Detect which cell encompasses the target text, then output its (x, y) center coordinate. 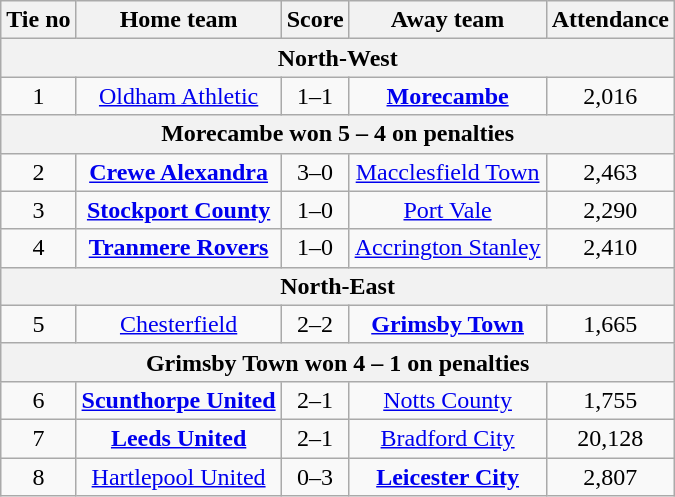
Macclesfield Town (448, 172)
1–1 (315, 96)
2,016 (610, 96)
Bradford City (448, 438)
1 (38, 96)
6 (38, 400)
North-West (338, 58)
Leeds United (178, 438)
1,665 (610, 324)
7 (38, 438)
Attendance (610, 20)
5 (38, 324)
Home team (178, 20)
Morecambe (448, 96)
Stockport County (178, 210)
Notts County (448, 400)
2,463 (610, 172)
3–0 (315, 172)
North-East (338, 286)
Port Vale (448, 210)
2,807 (610, 477)
Scunthorpe United (178, 400)
Crewe Alexandra (178, 172)
Away team (448, 20)
Grimsby Town (448, 324)
Grimsby Town won 4 – 1 on penalties (338, 362)
Hartlepool United (178, 477)
Tie no (38, 20)
2–2 (315, 324)
20,128 (610, 438)
2,410 (610, 248)
Tranmere Rovers (178, 248)
Accrington Stanley (448, 248)
8 (38, 477)
3 (38, 210)
Oldham Athletic (178, 96)
0–3 (315, 477)
2,290 (610, 210)
2 (38, 172)
Chesterfield (178, 324)
Leicester City (448, 477)
1,755 (610, 400)
4 (38, 248)
Score (315, 20)
Morecambe won 5 – 4 on penalties (338, 134)
